For the text-containing cell, return its midpoint in [x, y] coordinate format. 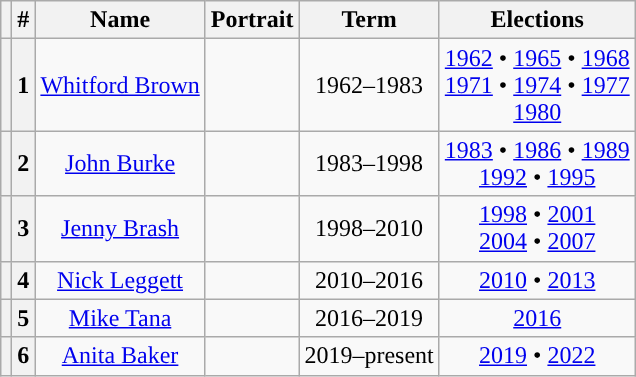
# [24, 20]
2016 [537, 318]
Name [120, 20]
4 [24, 280]
1983 • 1986 • 19891992 • 1995 [537, 164]
Jenny Brash [120, 228]
2010 • 2013 [537, 280]
Elections [537, 20]
2016–2019 [369, 318]
Term [369, 20]
2 [24, 164]
Portrait [252, 20]
2019 • 2022 [537, 356]
5 [24, 318]
2019–present [369, 356]
6 [24, 356]
1998–2010 [369, 228]
1998 • 20012004 • 2007 [537, 228]
Mike Tana [120, 318]
2010–2016 [369, 280]
1962 • 1965 • 19681971 • 1974 • 19771980 [537, 85]
Nick Leggett [120, 280]
John Burke [120, 164]
1962–1983 [369, 85]
1 [24, 85]
1983–1998 [369, 164]
3 [24, 228]
Anita Baker [120, 356]
Whitford Brown [120, 85]
